Return (X, Y) of the center of cell containing provided text 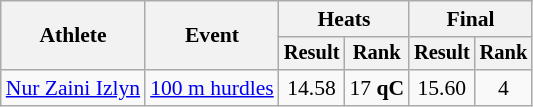
15.60 (442, 88)
Heats (344, 19)
Athlete (73, 36)
14.58 (312, 88)
100 m hurdles (212, 88)
Nur Zaini Izlyn (73, 88)
Final (470, 19)
Event (212, 36)
4 (504, 88)
17 qC (376, 88)
